Find where the given text appears and provide that cell's center as (X, Y) coordinate. 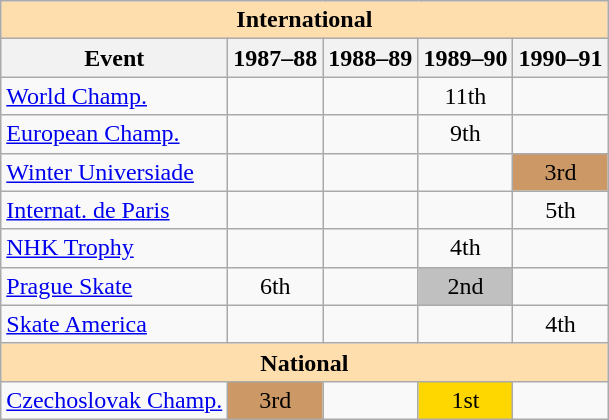
World Champ. (114, 96)
1987–88 (276, 58)
6th (276, 286)
1990–91 (560, 58)
1988–89 (370, 58)
Internat. de Paris (114, 210)
Czechoslovak Champ. (114, 400)
Prague Skate (114, 286)
9th (466, 134)
International (304, 20)
NHK Trophy (114, 248)
Winter Universiade (114, 172)
Event (114, 58)
1989–90 (466, 58)
National (304, 362)
Skate America (114, 324)
European Champ. (114, 134)
5th (560, 210)
11th (466, 96)
1st (466, 400)
2nd (466, 286)
